Output the (x, y) coordinate of the center of the cell containing the given text.  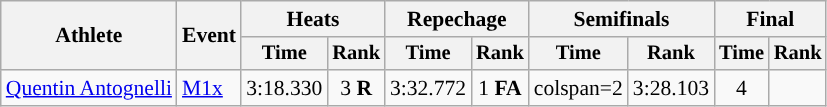
Event (209, 36)
1 FA (500, 88)
Athlete (89, 36)
Repechage (457, 19)
colspan=2 (578, 88)
3:28.103 (671, 88)
3:32.772 (428, 88)
4 (742, 88)
3:18.330 (284, 88)
Heats (313, 19)
Final (770, 19)
Quentin Antognelli (89, 88)
M1x (209, 88)
3 R (356, 88)
Semifinals (622, 19)
